Pinpoint the cell where the given text exists, returning its (X, Y) midpoint coordinate. 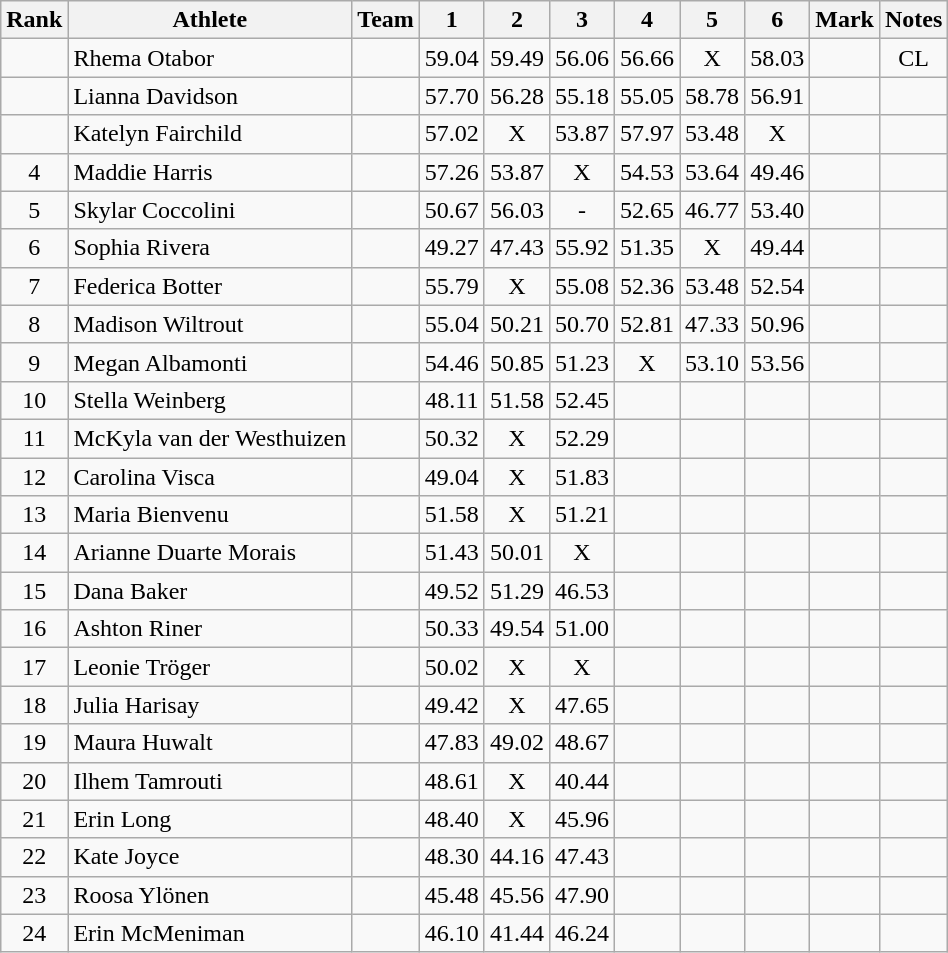
Stella Weinberg (210, 400)
Kate Joyce (210, 857)
49.52 (452, 591)
8 (34, 324)
57.70 (452, 96)
53.40 (778, 210)
46.10 (452, 933)
57.97 (648, 134)
3 (582, 20)
44.16 (516, 857)
Notes (913, 20)
56.91 (778, 96)
45.56 (516, 895)
Ashton Riner (210, 629)
57.02 (452, 134)
58.03 (778, 58)
51.23 (582, 362)
45.96 (582, 819)
51.21 (582, 515)
13 (34, 515)
Athlete (210, 20)
Arianne Duarte Morais (210, 553)
17 (34, 667)
45.48 (452, 895)
Erin Long (210, 819)
2 (516, 20)
19 (34, 743)
Julia Harisay (210, 705)
47.33 (712, 324)
52.54 (778, 286)
1 (452, 20)
50.96 (778, 324)
52.81 (648, 324)
50.85 (516, 362)
Federica Botter (210, 286)
55.05 (648, 96)
51.43 (452, 553)
9 (34, 362)
24 (34, 933)
Team (386, 20)
Leonie Tröger (210, 667)
23 (34, 895)
16 (34, 629)
46.24 (582, 933)
49.54 (516, 629)
57.26 (452, 172)
56.06 (582, 58)
Rhema Otabor (210, 58)
51.83 (582, 477)
21 (34, 819)
49.46 (778, 172)
56.03 (516, 210)
Carolina Visca (210, 477)
Maria Bienvenu (210, 515)
49.02 (516, 743)
Skylar Coccolini (210, 210)
55.08 (582, 286)
52.29 (582, 438)
51.00 (582, 629)
Megan Albamonti (210, 362)
20 (34, 781)
53.56 (778, 362)
48.30 (452, 857)
58.78 (712, 96)
52.65 (648, 210)
41.44 (516, 933)
Dana Baker (210, 591)
10 (34, 400)
48.67 (582, 743)
11 (34, 438)
18 (34, 705)
49.44 (778, 248)
Lianna Davidson (210, 96)
47.65 (582, 705)
Sophia Rivera (210, 248)
50.33 (452, 629)
46.77 (712, 210)
48.61 (452, 781)
47.90 (582, 895)
59.04 (452, 58)
Mark (845, 20)
55.79 (452, 286)
51.29 (516, 591)
49.27 (452, 248)
Maddie Harris (210, 172)
50.70 (582, 324)
- (582, 210)
McKyla van der Westhuizen (210, 438)
50.01 (516, 553)
55.18 (582, 96)
49.04 (452, 477)
Katelyn Fairchild (210, 134)
14 (34, 553)
53.10 (712, 362)
54.53 (648, 172)
50.02 (452, 667)
50.21 (516, 324)
Roosa Ylönen (210, 895)
Ilhem Tamrouti (210, 781)
59.49 (516, 58)
Rank (34, 20)
52.45 (582, 400)
51.35 (648, 248)
53.64 (712, 172)
22 (34, 857)
56.66 (648, 58)
54.46 (452, 362)
49.42 (452, 705)
55.04 (452, 324)
48.40 (452, 819)
12 (34, 477)
56.28 (516, 96)
48.11 (452, 400)
52.36 (648, 286)
15 (34, 591)
50.67 (452, 210)
47.83 (452, 743)
Erin McMeniman (210, 933)
Maura Huwalt (210, 743)
7 (34, 286)
55.92 (582, 248)
50.32 (452, 438)
Madison Wiltrout (210, 324)
40.44 (582, 781)
CL (913, 58)
46.53 (582, 591)
